Scan for the cell matching the given text and deliver its (X, Y) coordinate at center. 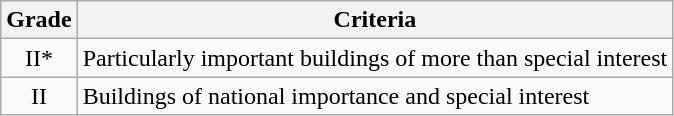
Grade (39, 20)
Particularly important buildings of more than special interest (375, 58)
II* (39, 58)
Criteria (375, 20)
Buildings of national importance and special interest (375, 96)
II (39, 96)
